Return [x, y] of the center of cell containing provided text 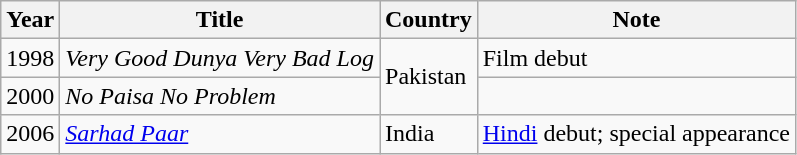
Film debut [636, 58]
Country [429, 20]
2000 [30, 96]
Very Good Dunya Very Bad Log [220, 58]
Year [30, 20]
2006 [30, 134]
1998 [30, 58]
India [429, 134]
No Paisa No Problem [220, 96]
Sarhad Paar [220, 134]
Title [220, 20]
Note [636, 20]
Pakistan [429, 77]
Hindi debut; special appearance [636, 134]
